Identify which cell holds the provided text, then report its [x, y] central coordinate. 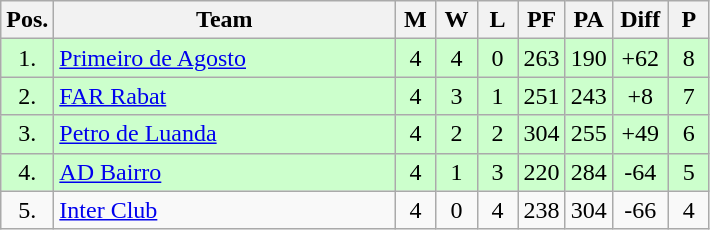
AD Bairro [224, 172]
+49 [640, 134]
PA [588, 20]
Pos. [28, 20]
M [416, 20]
8 [688, 58]
238 [542, 210]
263 [542, 58]
Diff [640, 20]
190 [588, 58]
L [498, 20]
FAR Rabat [224, 96]
Petro de Luanda [224, 134]
-66 [640, 210]
7 [688, 96]
1. [28, 58]
6 [688, 134]
+62 [640, 58]
220 [542, 172]
284 [588, 172]
P [688, 20]
243 [588, 96]
W [456, 20]
-64 [640, 172]
4. [28, 172]
3. [28, 134]
2. [28, 96]
Inter Club [224, 210]
5. [28, 210]
PF [542, 20]
5 [688, 172]
Team [224, 20]
251 [542, 96]
Primeiro de Agosto [224, 58]
255 [588, 134]
+8 [640, 96]
